Provide the (X, Y) coordinate of the cell's center where the given text is located.  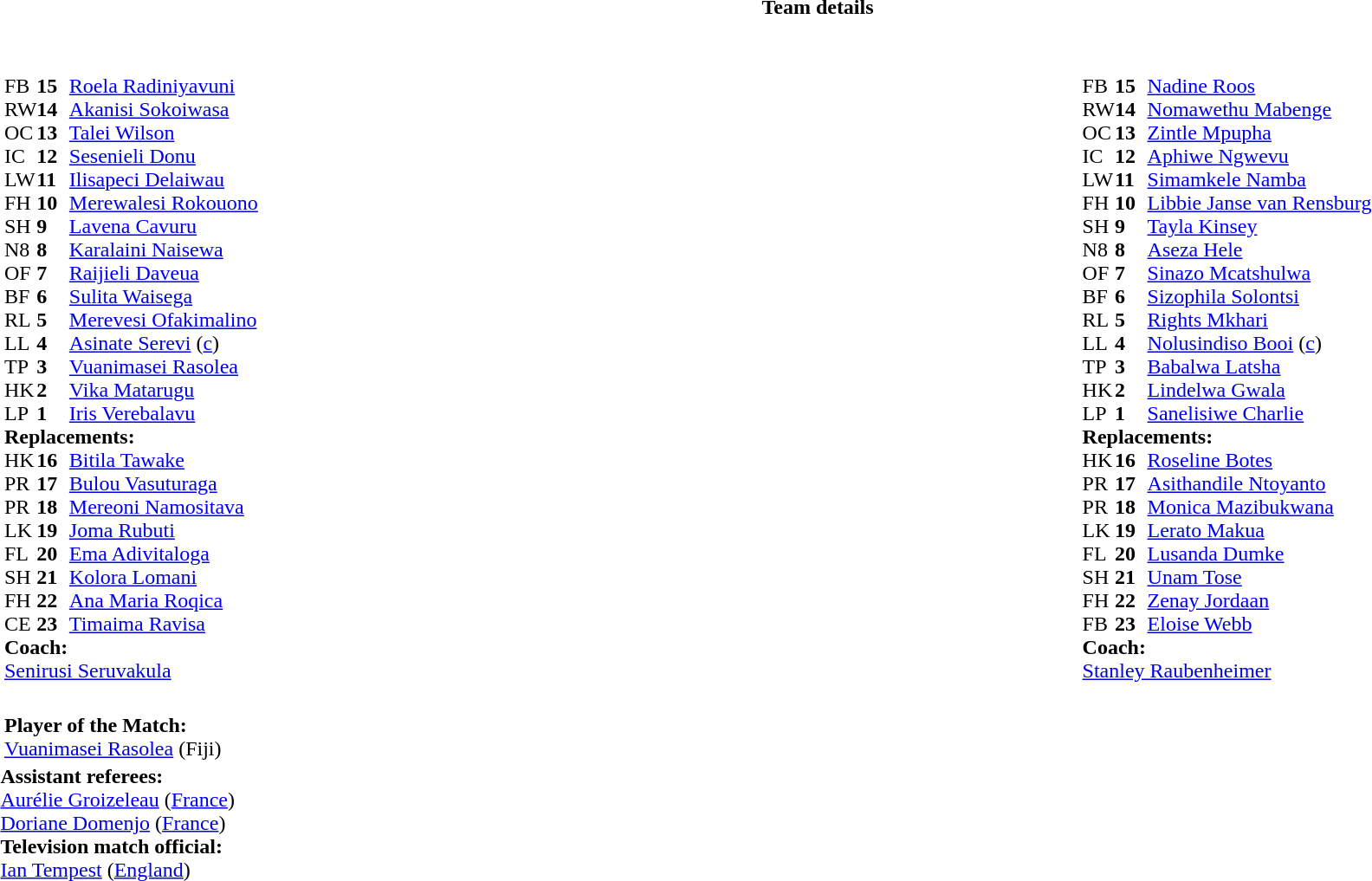
Nadine Roos (1259, 87)
Asinate Serevi (c) (164, 343)
Sesenieli Donu (164, 156)
Lusanda Dumke (1259, 554)
Mereoni Namositava (164, 508)
Merevesi Ofakimalino (164, 321)
Rights Mkhari (1259, 321)
Sulita Waisega (164, 296)
Aseza Hele (1259, 249)
Raijieli Daveua (164, 274)
Timaima Ravisa (164, 624)
Babalwa Latsha (1259, 367)
Merewalesi Rokouono (164, 203)
Nomawethu Mabenge (1259, 109)
Lerato Makua (1259, 530)
Lindelwa Gwala (1259, 390)
Zintle Mpupha (1259, 133)
Sizophila Solontsi (1259, 296)
Roseline Botes (1259, 461)
Talei Wilson (164, 133)
Senirusi Seruvakula (132, 670)
Nolusindiso Booi (c) (1259, 343)
Asithandile Ntoyanto (1259, 483)
Tayla Kinsey (1259, 227)
Ilisapeci Delaiwau (164, 180)
Aphiwe Ngwevu (1259, 156)
Iris Verebalavu (164, 414)
Bitila Tawake (164, 461)
Roela Radiniyavuni (164, 87)
Vuanimasei Rasolea (164, 367)
Unam Tose (1259, 577)
Sanelisiwe Charlie (1259, 414)
Monica Mazibukwana (1259, 508)
Akanisi Sokoiwasa (164, 109)
Zenay Jordaan (1259, 601)
Lavena Cavuru (164, 227)
Ana Maria Roqica (164, 601)
Ema Adivitaloga (164, 554)
Sinazo Mcatshulwa (1259, 274)
Karalaini Naisewa (164, 249)
Stanley Raubenheimer (1227, 670)
Simamkele Namba (1259, 180)
Libbie Janse van Rensburg (1259, 203)
Vika Matarugu (164, 390)
Eloise Webb (1259, 624)
CE (21, 624)
Bulou Vasuturaga (164, 483)
Joma Rubuti (164, 530)
Kolora Lomani (164, 577)
